Scan for the cell matching the given text and deliver its (x, y) coordinate at center. 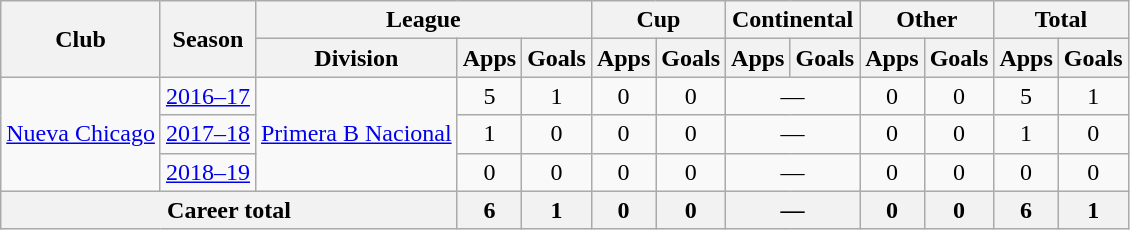
Primera B Nacional (356, 134)
Club (81, 39)
Other (927, 20)
Season (208, 39)
Nueva Chicago (81, 134)
2016–17 (208, 96)
Cup (658, 20)
Continental (793, 20)
League (423, 20)
2017–18 (208, 134)
2018–19 (208, 172)
Division (356, 58)
Total (1061, 20)
Career total (229, 210)
